Find where the given text appears and provide that cell's center as [x, y] coordinate. 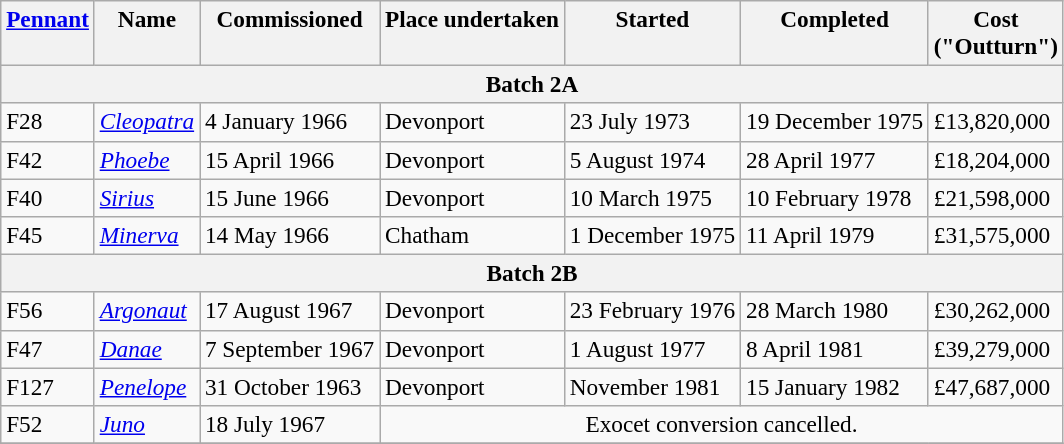
Danae [146, 349]
£47,687,000 [996, 386]
1 December 1975 [652, 235]
17 August 1967 [290, 311]
19 December 1975 [835, 122]
F56 [48, 311]
Juno [146, 424]
23 July 1973 [652, 122]
18 July 1967 [290, 424]
10 March 1975 [652, 197]
8 April 1981 [835, 349]
15 January 1982 [835, 386]
5 August 1974 [652, 160]
F47 [48, 349]
Argonaut [146, 311]
1 August 1977 [652, 349]
Minerva [146, 235]
28 March 1980 [835, 311]
£21,598,000 [996, 197]
Penelope [146, 386]
Started [652, 32]
28 April 1977 [835, 160]
Cleopatra [146, 122]
F42 [48, 160]
£31,575,000 [996, 235]
15 June 1966 [290, 197]
Place undertaken [472, 32]
F127 [48, 386]
F40 [48, 197]
15 April 1966 [290, 160]
Completed [835, 32]
£18,204,000 [996, 160]
7 September 1967 [290, 349]
Chatham [472, 235]
Phoebe [146, 160]
November 1981 [652, 386]
F45 [48, 235]
Sirius [146, 197]
£39,279,000 [996, 349]
£13,820,000 [996, 122]
4 January 1966 [290, 122]
23 February 1976 [652, 311]
10 February 1978 [835, 197]
£30,262,000 [996, 311]
Name [146, 32]
Batch 2A [532, 84]
Pennant [48, 32]
F52 [48, 424]
Batch 2B [532, 273]
14 May 1966 [290, 235]
F28 [48, 122]
Commissioned [290, 32]
Cost ("Outturn") [996, 32]
31 October 1963 [290, 386]
11 April 1979 [835, 235]
Exocet conversion cancelled. [722, 424]
